Determine the [X, Y] coordinate at the center of the cell enclosing the given text.  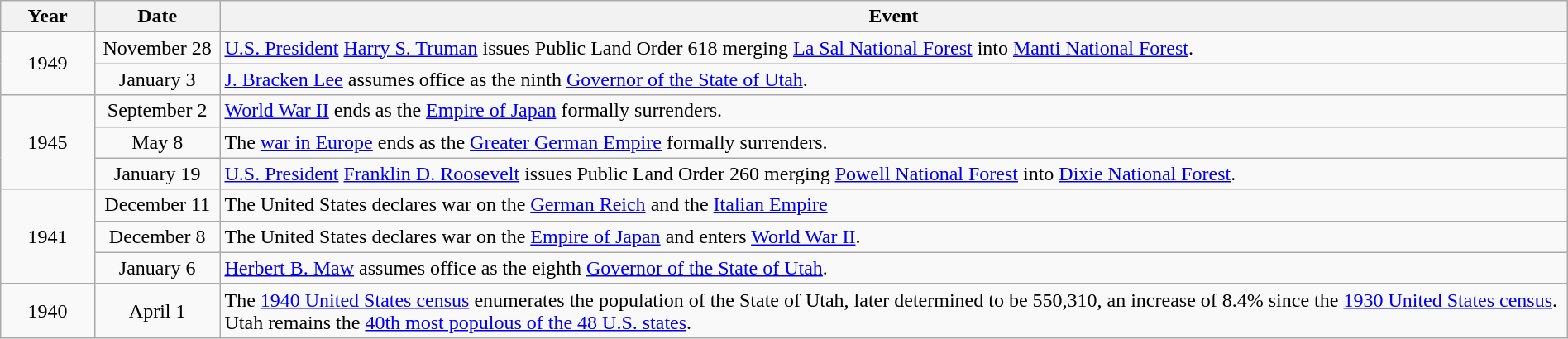
J. Bracken Lee assumes office as the ninth Governor of the State of Utah. [893, 79]
May 8 [157, 142]
December 11 [157, 205]
January 19 [157, 174]
1945 [48, 142]
January 3 [157, 79]
1949 [48, 64]
The United States declares war on the Empire of Japan and enters World War II. [893, 236]
January 6 [157, 268]
November 28 [157, 48]
The war in Europe ends as the Greater German Empire formally surrenders. [893, 142]
Event [893, 17]
1941 [48, 236]
U.S. President Harry S. Truman issues Public Land Order 618 merging La Sal National Forest into Manti National Forest. [893, 48]
September 2 [157, 111]
World War II ends as the Empire of Japan formally surrenders. [893, 111]
1940 [48, 311]
U.S. President Franklin D. Roosevelt issues Public Land Order 260 merging Powell National Forest into Dixie National Forest. [893, 174]
Year [48, 17]
The United States declares war on the German Reich and the Italian Empire [893, 205]
Herbert B. Maw assumes office as the eighth Governor of the State of Utah. [893, 268]
December 8 [157, 236]
April 1 [157, 311]
Date [157, 17]
